Find where the given text appears and provide that cell's center as (X, Y) coordinate. 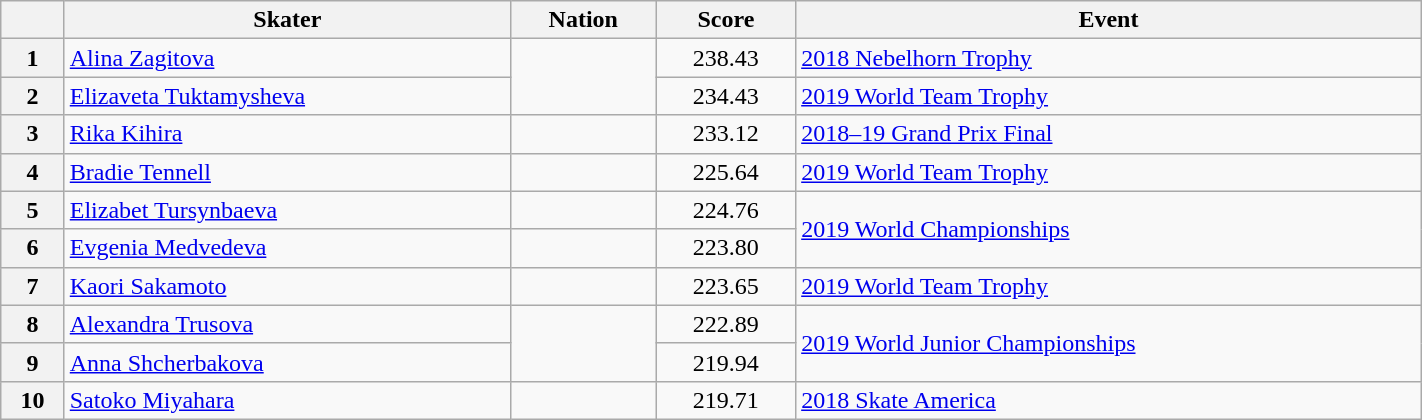
9 (32, 362)
Satoko Miyahara (287, 400)
222.89 (726, 324)
238.43 (726, 58)
7 (32, 286)
Rika Kihira (287, 134)
Elizabet Tursynbaeva (287, 210)
219.94 (726, 362)
Kaori Sakamoto (287, 286)
Bradie Tennell (287, 172)
2018 Skate America (1109, 400)
3 (32, 134)
Anna Shcherbakova (287, 362)
2019 World Championships (1109, 229)
Nation (583, 20)
Score (726, 20)
Elizaveta Tuktamysheva (287, 96)
10 (32, 400)
5 (32, 210)
224.76 (726, 210)
Alexandra Trusova (287, 324)
8 (32, 324)
223.80 (726, 248)
1 (32, 58)
223.65 (726, 286)
Skater (287, 20)
2018 Nebelhorn Trophy (1109, 58)
Evgenia Medvedeva (287, 248)
225.64 (726, 172)
6 (32, 248)
234.43 (726, 96)
Event (1109, 20)
4 (32, 172)
233.12 (726, 134)
2018–19 Grand Prix Final (1109, 134)
2 (32, 96)
219.71 (726, 400)
2019 World Junior Championships (1109, 343)
Alina Zagitova (287, 58)
